Return the [X, Y] coordinate for the center point of the cell that contains the specified text.  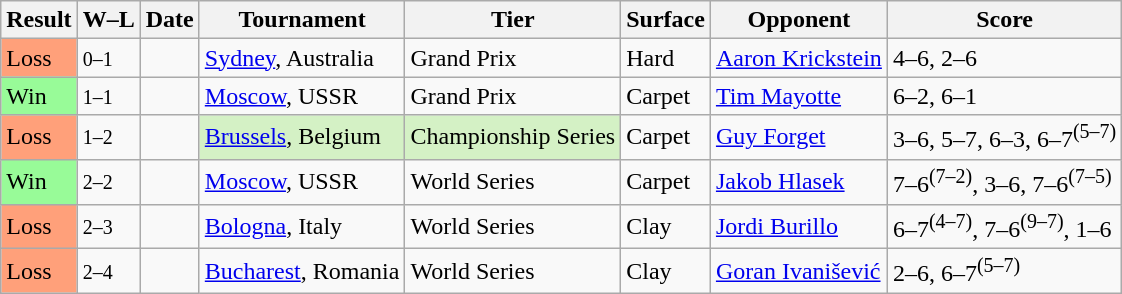
2–4 [108, 272]
Sydney, Australia [302, 58]
Score [1004, 20]
Hard [666, 58]
7–6(7–2), 3–6, 7–6(7–5) [1004, 182]
1–1 [108, 96]
3–6, 5–7, 6–3, 6–7(5–7) [1004, 138]
Jordi Burillo [798, 226]
W–L [108, 20]
Opponent [798, 20]
6–7(4–7), 7–6(9–7), 1–6 [1004, 226]
Tier [513, 20]
Brussels, Belgium [302, 138]
Surface [666, 20]
Guy Forget [798, 138]
Date [170, 20]
1–2 [108, 138]
Championship Series [513, 138]
Aaron Krickstein [798, 58]
Goran Ivanišević [798, 272]
6–2, 6–1 [1004, 96]
2–6, 6–7(5–7) [1004, 272]
Result [39, 20]
2–2 [108, 182]
0–1 [108, 58]
Tim Mayotte [798, 96]
2–3 [108, 226]
Bologna, Italy [302, 226]
Jakob Hlasek [798, 182]
Bucharest, Romania [302, 272]
4–6, 2–6 [1004, 58]
Tournament [302, 20]
